Find where the given text appears and provide that cell's center as [x, y] coordinate. 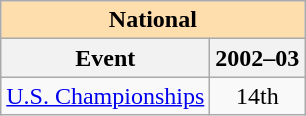
2002–03 [258, 58]
14th [258, 96]
U.S. Championships [106, 96]
Event [106, 58]
National [153, 20]
